Scan for the cell matching the given text and deliver its (x, y) coordinate at center. 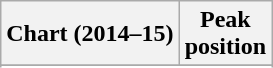
Peakposition (225, 34)
Chart (2014–15) (90, 34)
